Determine the [x, y] coordinate at the center of the cell enclosing the given text.  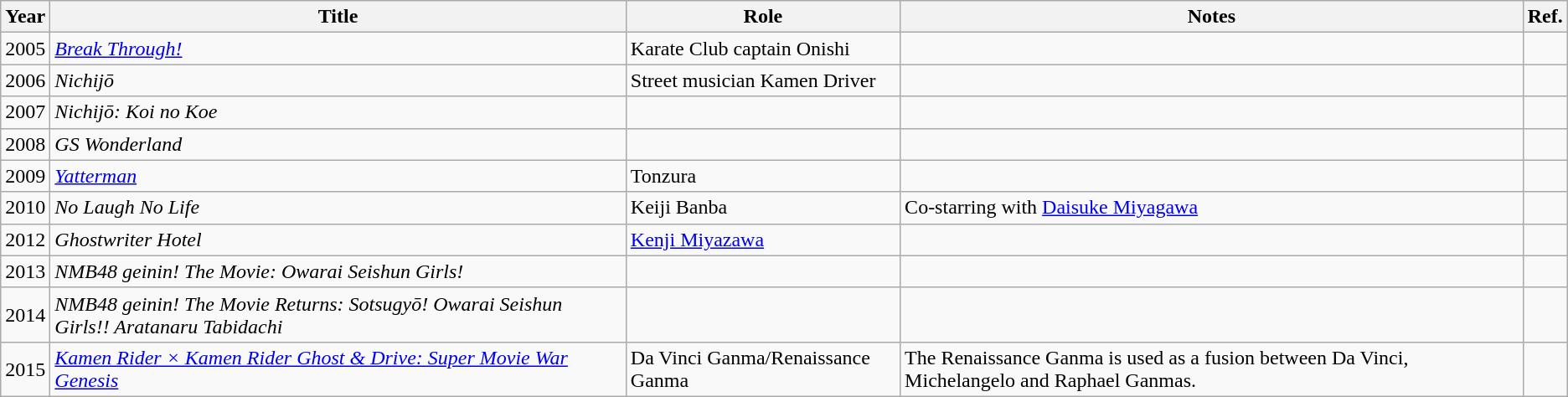
Karate Club captain Onishi [762, 49]
2014 [25, 315]
Kamen Rider × Kamen Rider Ghost & Drive: Super Movie War Genesis [338, 369]
2015 [25, 369]
GS Wonderland [338, 144]
Da Vinci Ganma/Renaissance Ganma [762, 369]
Street musician Kamen Driver [762, 80]
2009 [25, 176]
Yatterman [338, 176]
NMB48 geinin! The Movie: Owarai Seishun Girls! [338, 271]
Break Through! [338, 49]
Nichijō [338, 80]
Tonzura [762, 176]
2010 [25, 208]
Nichijō: Koi no Koe [338, 112]
NMB48 geinin! The Movie Returns: Sotsugyō! Owarai Seishun Girls!! Aratanaru Tabidachi [338, 315]
Kenji Miyazawa [762, 240]
2013 [25, 271]
2006 [25, 80]
Title [338, 17]
Notes [1212, 17]
Role [762, 17]
Year [25, 17]
Ghostwriter Hotel [338, 240]
Keiji Banba [762, 208]
2007 [25, 112]
The Renaissance Ganma is used as a fusion between Da Vinci, Michelangelo and Raphael Ganmas. [1212, 369]
2005 [25, 49]
2012 [25, 240]
Ref. [1545, 17]
Co-starring with Daisuke Miyagawa [1212, 208]
No Laugh No Life [338, 208]
2008 [25, 144]
